Find where the given text appears and provide that cell's center as (X, Y) coordinate. 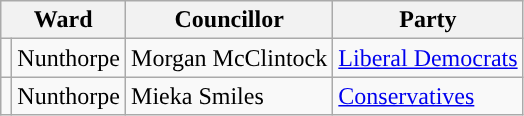
Councillor (230, 20)
Ward (64, 20)
Mieka Smiles (230, 96)
Morgan McClintock (230, 58)
Conservatives (428, 96)
Party (428, 20)
Liberal Democrats (428, 58)
